Output the [x, y] coordinate of the center of the cell containing the given text.  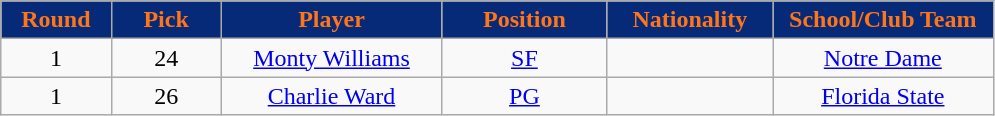
Position [524, 20]
PG [524, 96]
Charlie Ward [331, 96]
26 [166, 96]
SF [524, 58]
Player [331, 20]
Florida State [882, 96]
Round [56, 20]
Nationality [690, 20]
Notre Dame [882, 58]
Monty Williams [331, 58]
School/Club Team [882, 20]
Pick [166, 20]
24 [166, 58]
